Pinpoint the cell where the given text exists, returning its (x, y) midpoint coordinate. 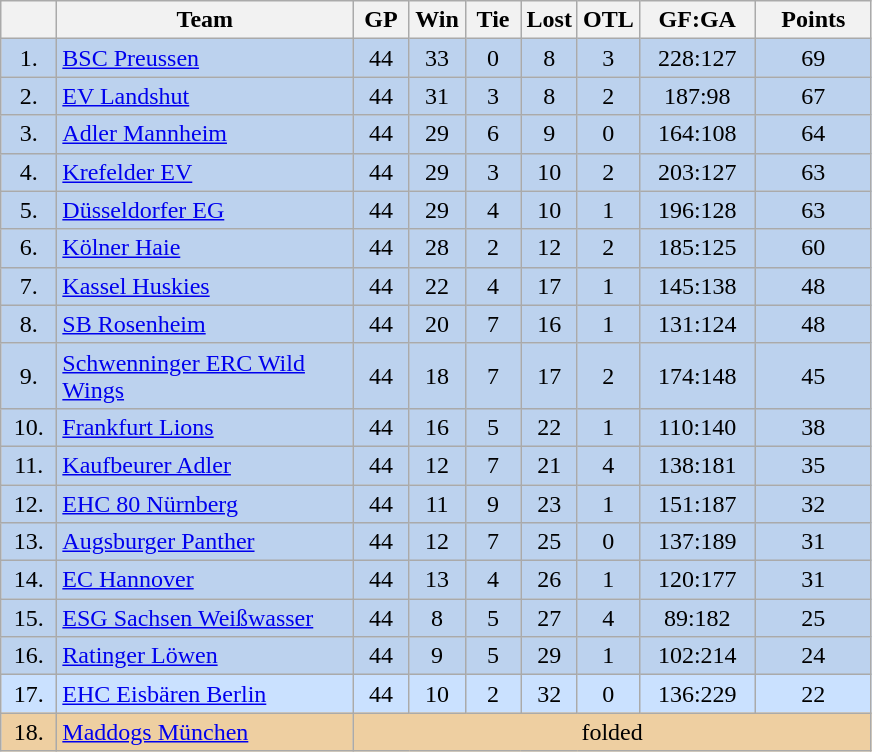
185:125 (697, 248)
64 (813, 134)
89:182 (697, 618)
Krefelder EV (205, 172)
151:187 (697, 503)
4. (29, 172)
7. (29, 286)
120:177 (697, 580)
8. (29, 324)
1. (29, 58)
Kölner Haie (205, 248)
EHC Eisbären Berlin (205, 694)
Team (205, 20)
Schwenninger ERC Wild Wings (205, 376)
35 (813, 465)
GP (381, 20)
17. (29, 694)
15. (29, 618)
20 (437, 324)
SB Rosenheim (205, 324)
13 (437, 580)
BSC Preussen (205, 58)
67 (813, 96)
38 (813, 427)
Tie (493, 20)
3. (29, 134)
24 (813, 656)
Maddogs München (205, 732)
145:138 (697, 286)
10. (29, 427)
Points (813, 20)
EC Hannover (205, 580)
196:128 (697, 210)
ESG Sachsen Weißwasser (205, 618)
131:124 (697, 324)
138:181 (697, 465)
174:148 (697, 376)
28 (437, 248)
Adler Mannheim (205, 134)
110:140 (697, 427)
5. (29, 210)
12. (29, 503)
Ratinger Löwen (205, 656)
OTL (608, 20)
203:127 (697, 172)
Kaufbeurer Adler (205, 465)
EV Landshut (205, 96)
16. (29, 656)
164:108 (697, 134)
14. (29, 580)
Frankfurt Lions (205, 427)
136:229 (697, 694)
2. (29, 96)
EHC 80 Nürnberg (205, 503)
69 (813, 58)
Win (437, 20)
6 (493, 134)
60 (813, 248)
Augsburger Panther (205, 542)
21 (549, 465)
9. (29, 376)
26 (549, 580)
23 (549, 503)
33 (437, 58)
228:127 (697, 58)
45 (813, 376)
102:214 (697, 656)
18 (437, 376)
187:98 (697, 96)
Kassel Huskies (205, 286)
137:189 (697, 542)
27 (549, 618)
folded (612, 732)
GF:GA (697, 20)
Düsseldorfer EG (205, 210)
Lost (549, 20)
11 (437, 503)
11. (29, 465)
13. (29, 542)
6. (29, 248)
18. (29, 732)
